Locate the cell with the specified text and output its (x, y) center coordinate. 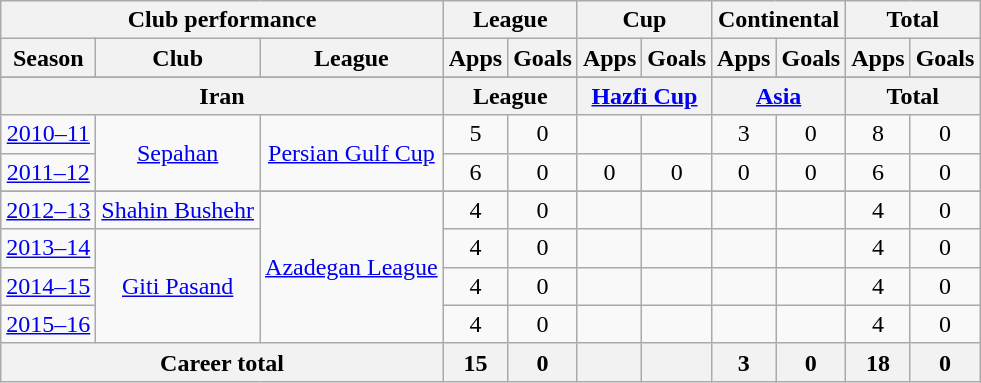
Hazfi Cup (644, 96)
Club (178, 58)
2012–13 (48, 210)
2013–14 (48, 248)
Continental (779, 20)
Iran (222, 96)
5 (475, 134)
Club performance (222, 20)
Cup (644, 20)
Sepahan (178, 153)
8 (878, 134)
Asia (779, 96)
18 (878, 362)
2014–15 (48, 286)
15 (475, 362)
2015–16 (48, 324)
Giti Pasand (178, 286)
Persian Gulf Cup (352, 153)
Career total (222, 362)
Shahin Bushehr (178, 210)
Azadegan League (352, 267)
2010–11 (48, 134)
Season (48, 58)
2011–12 (48, 172)
